Identify which cell holds the provided text, then report its [x, y] central coordinate. 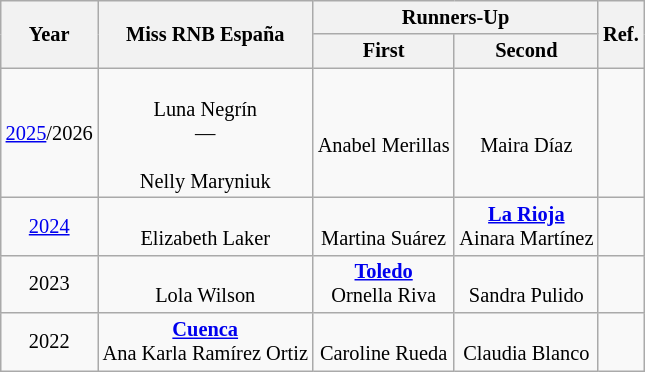
2024 [50, 226]
2023 [50, 284]
Maira Díaz [526, 133]
Lola Wilson [206, 284]
Elizabeth Laker [206, 226]
Martina Suárez [384, 226]
ToledoOrnella Riva [384, 284]
First [384, 51]
Second [526, 51]
2025/2026 [50, 133]
Anabel Merillas [384, 133]
Luna Negrín―Nelly Maryniuk [206, 133]
2022 [50, 342]
Year [50, 34]
La RiojaAinara Martínez [526, 226]
Ref. [620, 34]
Caroline Rueda [384, 342]
Runners-Up [456, 17]
Miss RNB España [206, 34]
Claudia Blanco [526, 342]
CuencaAna Karla Ramírez Ortiz [206, 342]
Sandra Pulido [526, 284]
